Output the (x, y) coordinate of the center of the cell containing the given text.  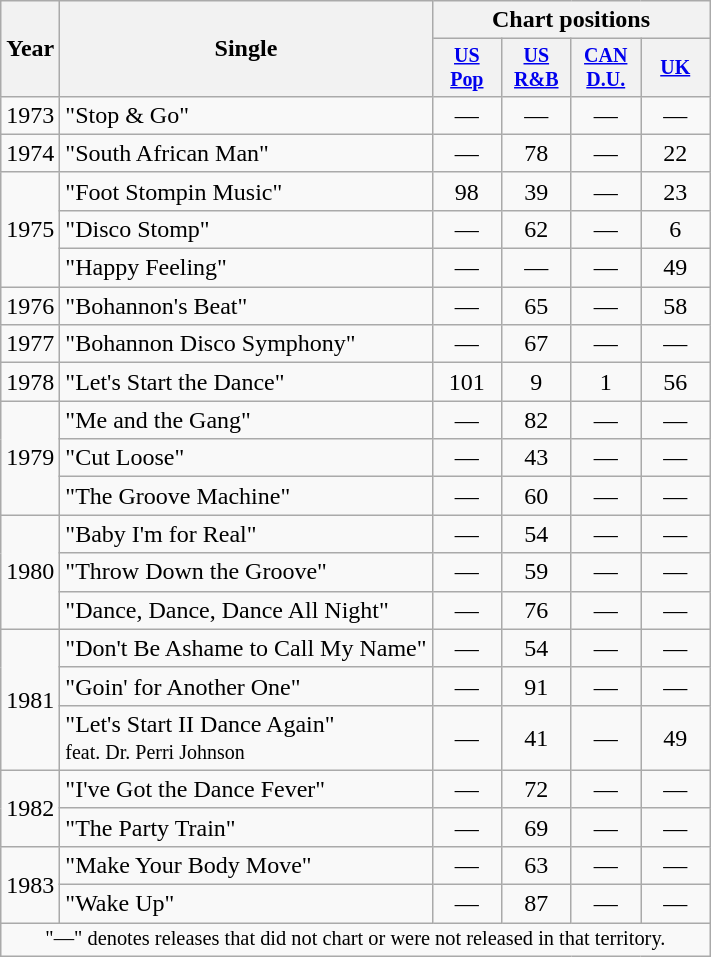
39 (536, 191)
"Bohannon Disco Symphony" (246, 344)
60 (536, 496)
58 (674, 306)
1981 (30, 700)
1 (606, 382)
Year (30, 49)
65 (536, 306)
"Dance, Dance, Dance All Night" (246, 610)
US Pop (466, 68)
"Throw Down the Groove" (246, 572)
1973 (30, 115)
59 (536, 572)
"The Party Train" (246, 827)
1980 (30, 572)
41 (536, 738)
"Let's Start II Dance Again"feat. Dr. Perri Johnson (246, 738)
1983 (30, 884)
82 (536, 420)
"Make Your Body Move" (246, 865)
72 (536, 789)
"Don't Be Ashame to Call My Name" (246, 648)
UK (674, 68)
87 (536, 904)
"Foot Stompin Music" (246, 191)
22 (674, 153)
1978 (30, 382)
"Let's Start the Dance" (246, 382)
9 (536, 382)
69 (536, 827)
"Wake Up" (246, 904)
67 (536, 344)
"Goin' for Another One" (246, 686)
Single (246, 49)
63 (536, 865)
43 (536, 458)
1982 (30, 808)
Chart positions (571, 20)
"Bohannon's Beat" (246, 306)
"Disco Stomp" (246, 229)
1979 (30, 458)
"Me and the Gang" (246, 420)
"Stop & Go" (246, 115)
"Baby I'm for Real" (246, 534)
1976 (30, 306)
91 (536, 686)
78 (536, 153)
98 (466, 191)
CAN D.U. (606, 68)
"Happy Feeling" (246, 268)
"—" denotes releases that did not chart or were not released in that territory. (356, 940)
1975 (30, 229)
6 (674, 229)
62 (536, 229)
56 (674, 382)
"The Groove Machine" (246, 496)
1974 (30, 153)
US R&B (536, 68)
"I've Got the Dance Fever" (246, 789)
"South African Man" (246, 153)
101 (466, 382)
"Cut Loose" (246, 458)
1977 (30, 344)
76 (536, 610)
23 (674, 191)
